Output the [x, y] coordinate of the center of the cell containing the given text.  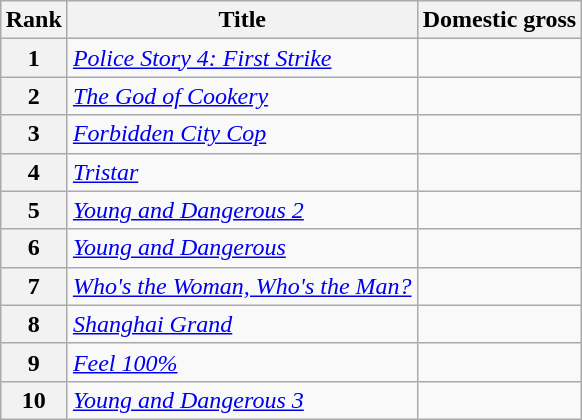
Who's the Woman, Who's the Man? [242, 286]
Young and Dangerous 3 [242, 400]
6 [34, 248]
9 [34, 362]
5 [34, 210]
Young and Dangerous 2 [242, 210]
Feel 100% [242, 362]
8 [34, 324]
10 [34, 400]
Rank [34, 20]
Young and Dangerous [242, 248]
3 [34, 134]
Shanghai Grand [242, 324]
Police Story 4: First Strike [242, 58]
1 [34, 58]
The God of Cookery [242, 96]
7 [34, 286]
2 [34, 96]
Forbidden City Cop [242, 134]
Tristar [242, 172]
Domestic gross [500, 20]
Title [242, 20]
4 [34, 172]
